Return the [X, Y] coordinate for the center point of the cell that contains the specified text.  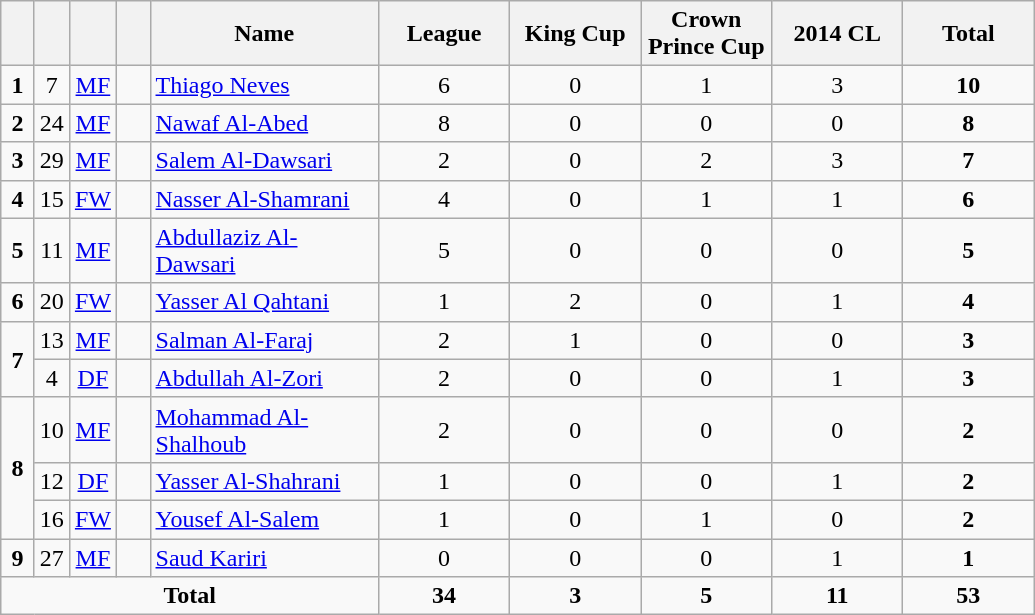
Yasser Al-Shahrani [264, 481]
2014 CL [838, 34]
29 [52, 161]
League [444, 34]
53 [968, 596]
Thiago Neves [264, 85]
12 [52, 481]
27 [52, 557]
9 [18, 557]
Abdullaziz Al-Dawsari [264, 250]
Yasser Al Qahtani [264, 302]
Nawaf Al-Abed [264, 123]
Saud Kariri [264, 557]
Name [264, 34]
13 [52, 340]
Crown Prince Cup [706, 34]
Nasser Al-Shamrani [264, 199]
34 [444, 596]
15 [52, 199]
Yousef Al-Salem [264, 519]
20 [52, 302]
Abdullah Al-Zori [264, 378]
24 [52, 123]
Salem Al-Dawsari [264, 161]
Mohammad Al-Shalhoub [264, 430]
King Cup [576, 34]
Salman Al-Faraj [264, 340]
16 [52, 519]
